Search for the cell housing the specified text and yield its (x, y) center coordinate. 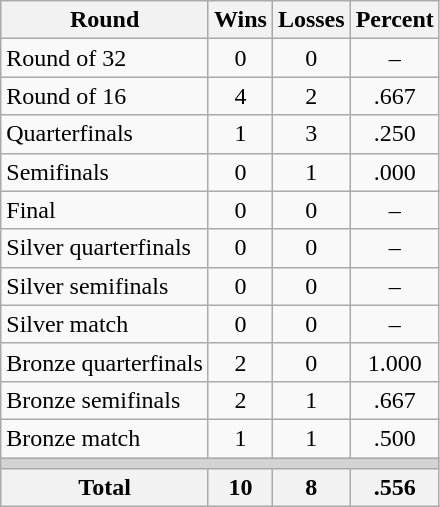
4 (240, 96)
Silver semifinals (105, 286)
Total (105, 488)
Bronze semifinals (105, 400)
Round of 16 (105, 96)
8 (311, 488)
Wins (240, 20)
Round (105, 20)
Bronze match (105, 438)
Silver quarterfinals (105, 248)
Round of 32 (105, 58)
Percent (394, 20)
.000 (394, 172)
Silver match (105, 324)
1.000 (394, 362)
3 (311, 134)
Semifinals (105, 172)
Quarterfinals (105, 134)
Losses (311, 20)
10 (240, 488)
.250 (394, 134)
Final (105, 210)
.500 (394, 438)
Bronze quarterfinals (105, 362)
.556 (394, 488)
